Pinpoint the cell where the given text exists, returning its (x, y) midpoint coordinate. 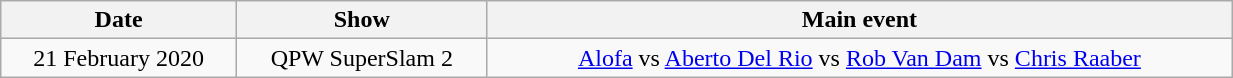
21 February 2020 (119, 58)
Main event (859, 20)
Date (119, 20)
QPW SuperSlam 2 (362, 58)
Alofa vs Aberto Del Rio vs Rob Van Dam vs Chris Raaber (859, 58)
Show (362, 20)
